Extract the (x, y) coordinate from the center of the cell holding the provided text.  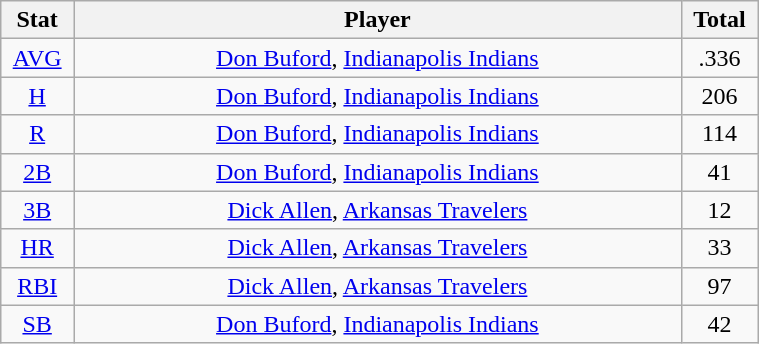
33 (719, 248)
2B (38, 172)
206 (719, 96)
41 (719, 172)
Total (719, 20)
Stat (38, 20)
42 (719, 324)
.336 (719, 58)
AVG (38, 58)
RBI (38, 286)
Player (378, 20)
R (38, 134)
97 (719, 286)
12 (719, 210)
H (38, 96)
HR (38, 248)
SB (38, 324)
3B (38, 210)
114 (719, 134)
